Pinpoint the cell where the given text exists, returning its (X, Y) midpoint coordinate. 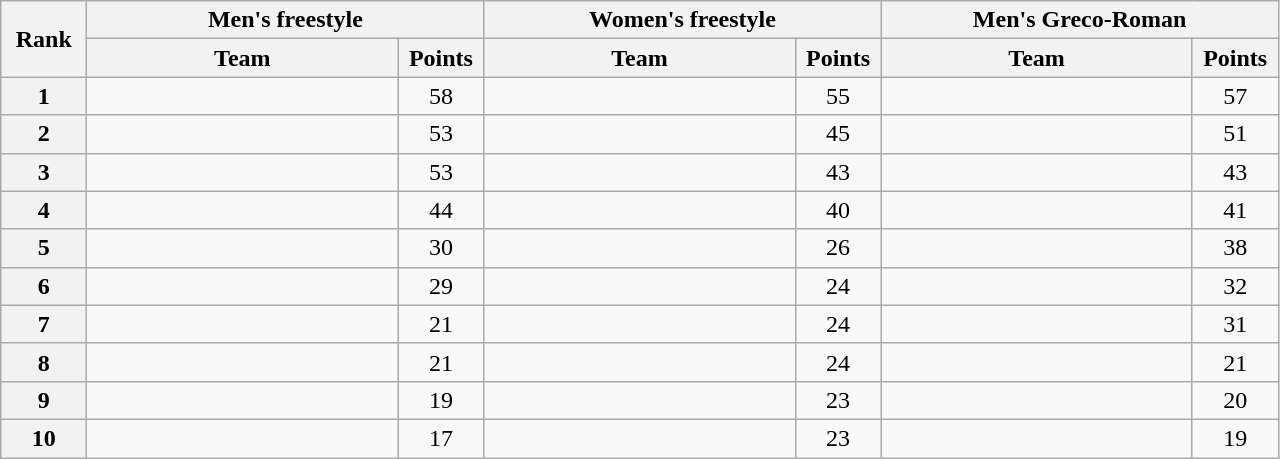
26 (838, 248)
30 (441, 248)
9 (44, 400)
45 (838, 134)
51 (1235, 134)
4 (44, 210)
29 (441, 286)
10 (44, 438)
Rank (44, 39)
20 (1235, 400)
58 (441, 96)
57 (1235, 96)
Women's freestyle (682, 20)
17 (441, 438)
Men's Greco-Roman (1080, 20)
38 (1235, 248)
1 (44, 96)
31 (1235, 324)
44 (441, 210)
7 (44, 324)
5 (44, 248)
55 (838, 96)
2 (44, 134)
3 (44, 172)
8 (44, 362)
32 (1235, 286)
6 (44, 286)
41 (1235, 210)
Men's freestyle (286, 20)
40 (838, 210)
